From the cell containing the given text, extract its center point as (X, Y) coordinate. 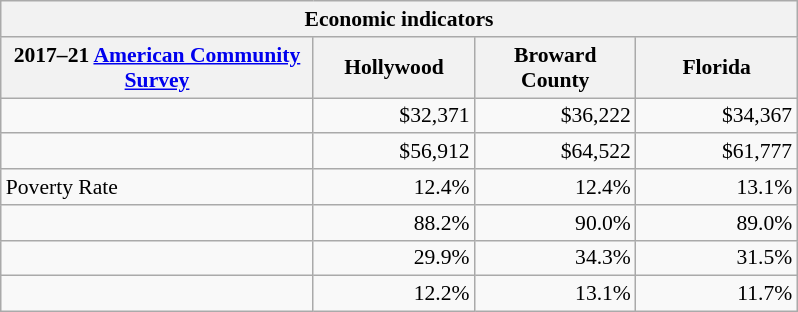
Hollywood (394, 68)
$36,222 (556, 116)
Florida (716, 68)
34.3% (556, 258)
31.5% (716, 258)
Poverty Rate (158, 187)
$64,522 (556, 152)
Broward County (556, 68)
$34,367 (716, 116)
11.7% (716, 294)
29.9% (394, 258)
$61,777 (716, 152)
$56,912 (394, 152)
$32,371 (394, 116)
2017–21 American Community Survey (158, 68)
89.0% (716, 223)
Economic indicators (399, 19)
12.2% (394, 294)
90.0% (556, 223)
88.2% (394, 223)
